Provide the [x, y] coordinate of the cell's center where the given text is located.  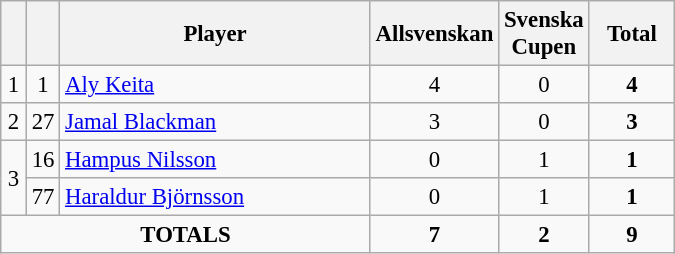
Allsvenskan [434, 34]
77 [42, 197]
TOTALS [186, 235]
Haraldur Björnsson [216, 197]
9 [632, 235]
Total [632, 34]
Jamal Blackman [216, 122]
7 [434, 235]
Player [216, 34]
16 [42, 160]
27 [42, 122]
Svenska Cupen [544, 34]
Hampus Nilsson [216, 160]
Aly Keita [216, 85]
